Find where the given text appears and provide that cell's center as [x, y] coordinate. 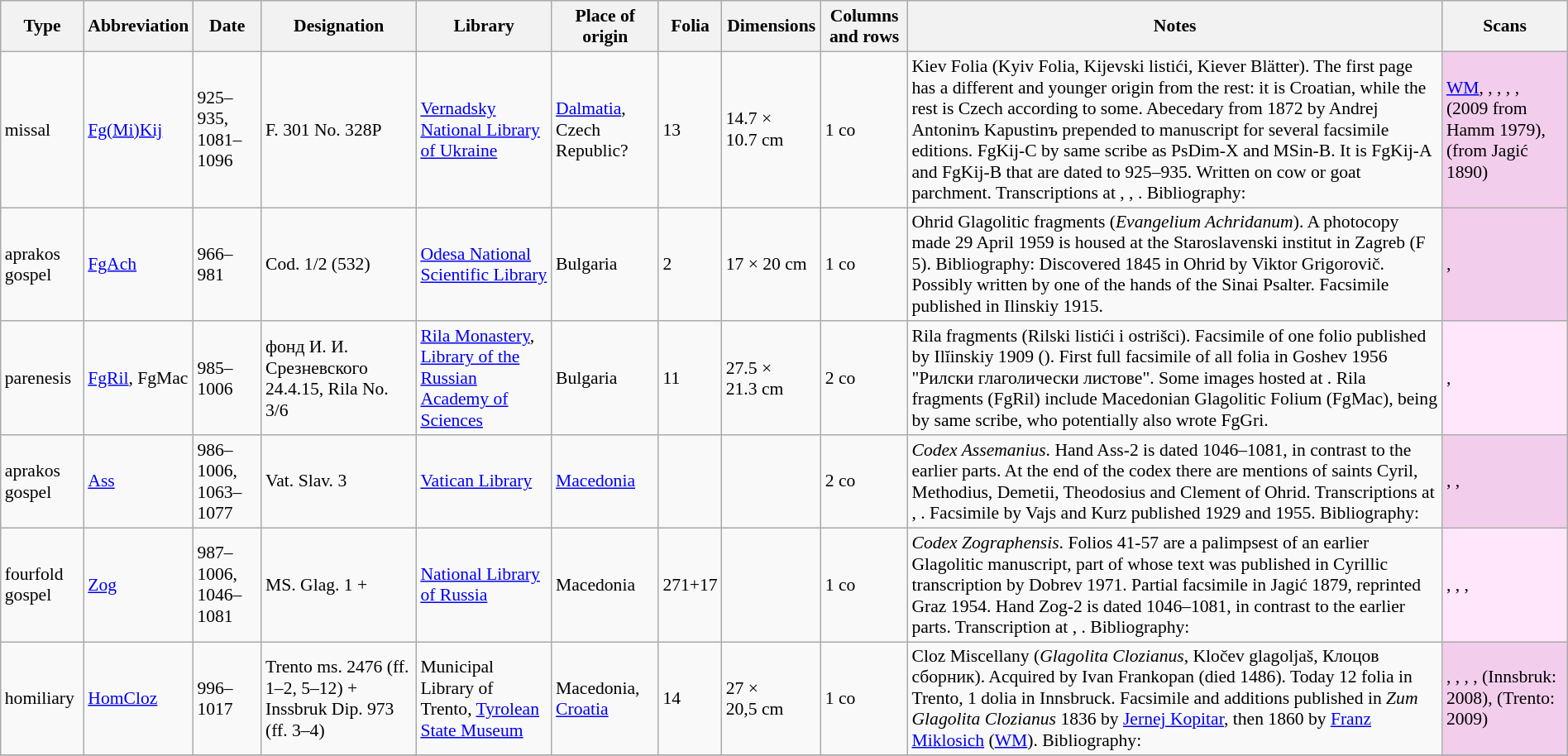
27 × 20,5 cm [772, 699]
996–1017 [227, 699]
987–1006, 1046–1081 [227, 585]
14.7 × 10.7 cm [772, 129]
F. 301 No. 328P [339, 129]
Zog [138, 585]
17 × 20 cm [772, 265]
Dimensions [772, 26]
, , , , (Innsbruk: 2008), (Trento: 2009) [1505, 699]
Vat. Slav. 3 [339, 481]
, , , [1505, 585]
фонд И. И. Срезневского 24.4.15, Rila No. 3/6 [339, 379]
Rila Monastery, Library of the Russian Academy of Sciences [484, 379]
missal [42, 129]
986–1006, 1063–1077 [227, 481]
National Library of Russia [484, 585]
Columns and rows [865, 26]
Dalmatia, Czech Republic? [605, 129]
MS. Glag. 1 + [339, 585]
925–935, 1081–1096 [227, 129]
Trento ms. 2476 (ff. 1–2, 5–12) + Inssbruk Dip. 973 (ff. 3–4) [339, 699]
Place of origin [605, 26]
FgAch [138, 265]
Ass [138, 481]
11 [690, 379]
Library [484, 26]
13 [690, 129]
966–981 [227, 265]
2 [690, 265]
fourfold gospel [42, 585]
, , [1505, 481]
Designation [339, 26]
parenesis [42, 379]
Type [42, 26]
27.5 × 21.3 cm [772, 379]
FgRil, FgMac [138, 379]
Macedonia, Croatia [605, 699]
Vatican Library [484, 481]
Notes [1174, 26]
Scans [1505, 26]
Municipal Library of Trento, Tyrolean State Museum [484, 699]
Vernadsky National Library of Ukraine [484, 129]
homiliary [42, 699]
Date [227, 26]
Cod. 1/2 (532) [339, 265]
Odesa National Scientific Library [484, 265]
271+17 [690, 585]
985–1006 [227, 379]
Abbreviation [138, 26]
HomCloz [138, 699]
14 [690, 699]
Folia [690, 26]
Fg(Mi)Kij [138, 129]
WM, , , , , (2009 from Hamm 1979), (from Jagić 1890) [1505, 129]
